Search for the cell housing the specified text and yield its [X, Y] center coordinate. 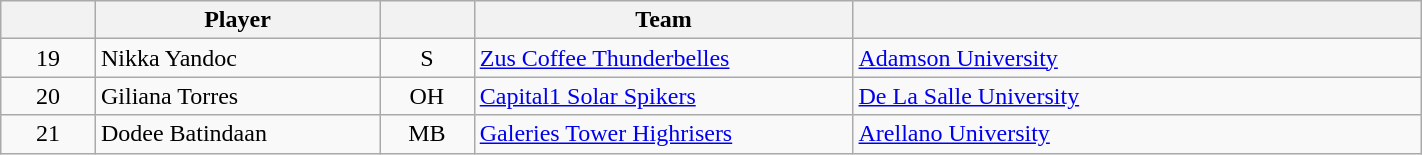
Team [664, 20]
De La Salle University [1137, 96]
19 [48, 58]
20 [48, 96]
Giliana Torres [237, 96]
21 [48, 134]
Galeries Tower Highrisers [664, 134]
Player [237, 20]
Zus Coffee Thunderbelles [664, 58]
Dodee Batindaan [237, 134]
Nikka Yandoc [237, 58]
Capital1 Solar Spikers [664, 96]
MB [428, 134]
Arellano University [1137, 134]
Adamson University [1137, 58]
OH [428, 96]
S [428, 58]
